Extract the (x, y) coordinate from the center of the cell holding the provided text.  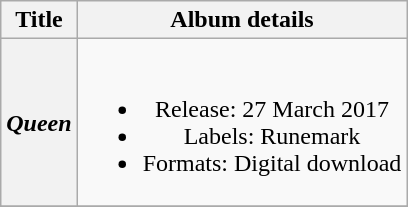
Title (39, 20)
Release: 27 March 2017Labels: RunemarkFormats: Digital download (242, 122)
Queen (39, 122)
Album details (242, 20)
